Locate the cell with the specified text and output its (x, y) center coordinate. 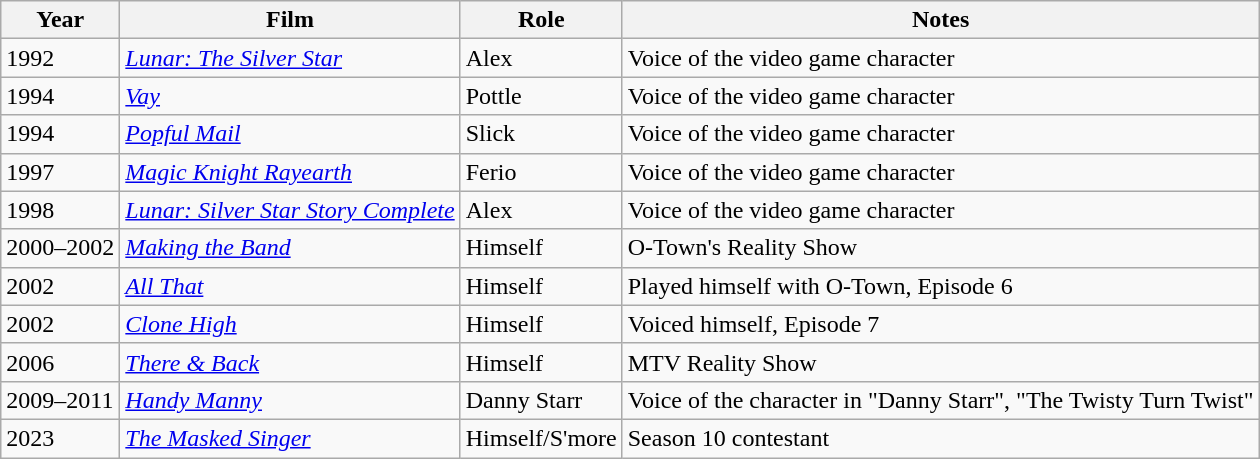
O-Town's Reality Show (940, 248)
Voiced himself, Episode 7 (940, 324)
Voice of the character in "Danny Starr", "The Twisty Turn Twist" (940, 400)
Clone High (290, 324)
Magic Knight Rayearth (290, 172)
Lunar: The Silver Star (290, 58)
1997 (60, 172)
Making the Band (290, 248)
Handy Manny (290, 400)
The Masked Singer (290, 438)
2023 (60, 438)
Pottle (541, 96)
2006 (60, 362)
All That (290, 286)
Film (290, 20)
Vay (290, 96)
Lunar: Silver Star Story Complete (290, 210)
Role (541, 20)
Ferio (541, 172)
Season 10 contestant (940, 438)
2000–2002 (60, 248)
Year (60, 20)
1998 (60, 210)
Himself/S'more (541, 438)
Popful Mail (290, 134)
MTV Reality Show (940, 362)
1992 (60, 58)
Slick (541, 134)
Notes (940, 20)
Danny Starr (541, 400)
2009–2011 (60, 400)
Played himself with O-Town, Episode 6 (940, 286)
There & Back (290, 362)
